Scan for the cell matching the given text and deliver its [X, Y] coordinate at center. 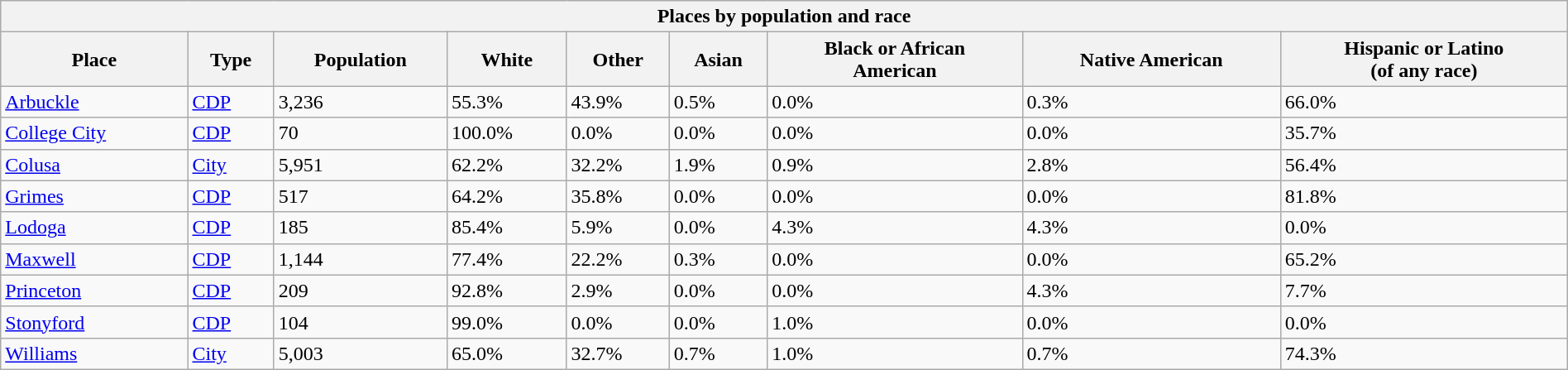
43.9% [618, 102]
Place [94, 60]
Population [361, 60]
517 [361, 196]
65.0% [506, 353]
2.8% [1151, 165]
0.9% [895, 165]
3,236 [361, 102]
81.8% [1424, 196]
1.9% [718, 165]
Other [618, 60]
Maxwell [94, 259]
99.0% [506, 322]
Native American [1151, 60]
Type [231, 60]
92.8% [506, 291]
5.9% [618, 228]
Lodoga [94, 228]
209 [361, 291]
Williams [94, 353]
100.0% [506, 133]
70 [361, 133]
Colusa [94, 165]
74.3% [1424, 353]
Stonyford [94, 322]
Princeton [94, 291]
Asian [718, 60]
College City [94, 133]
104 [361, 322]
2.9% [618, 291]
32.2% [618, 165]
35.7% [1424, 133]
62.2% [506, 165]
185 [361, 228]
7.7% [1424, 291]
55.3% [506, 102]
66.0% [1424, 102]
Places by population and race [784, 17]
22.2% [618, 259]
64.2% [506, 196]
5,951 [361, 165]
65.2% [1424, 259]
0.5% [718, 102]
56.4% [1424, 165]
32.7% [618, 353]
Grimes [94, 196]
1,144 [361, 259]
77.4% [506, 259]
35.8% [618, 196]
Arbuckle [94, 102]
Black or AfricanAmerican [895, 60]
White [506, 60]
5,003 [361, 353]
85.4% [506, 228]
Hispanic or Latino(of any race) [1424, 60]
